Extract the [x, y] coordinate from the center of the cell holding the provided text.  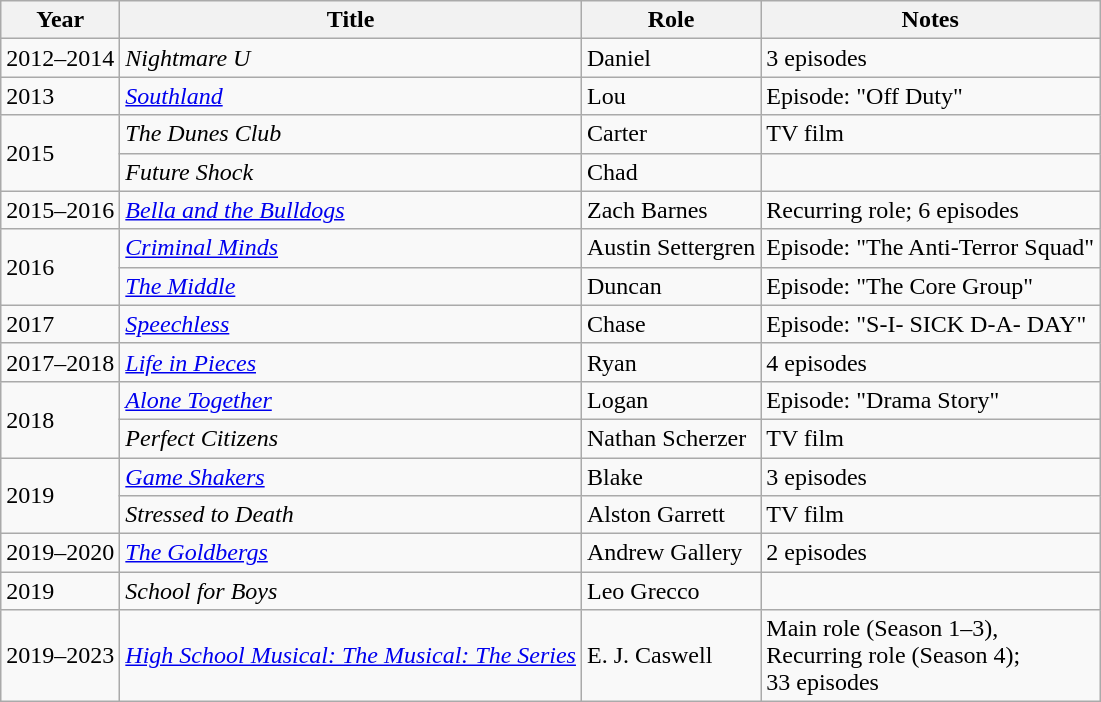
2016 [60, 267]
Logan [670, 400]
Episode: "The Core Group" [930, 286]
Criminal Minds [351, 248]
2018 [60, 419]
Stressed to Death [351, 515]
2 episodes [930, 553]
4 episodes [930, 362]
Andrew Gallery [670, 553]
2017 [60, 324]
Alston Garrett [670, 515]
Southland [351, 96]
High School Musical: The Musical: The Series [351, 656]
Recurring role; 6 episodes [930, 210]
Future Shock [351, 172]
Perfect Citizens [351, 438]
Leo Grecco [670, 591]
2015–2016 [60, 210]
Daniel [670, 58]
Speechless [351, 324]
Nightmare U [351, 58]
Austin Settergren [670, 248]
Life in Pieces [351, 362]
Episode: "The Anti-Terror Squad" [930, 248]
Episode: "S-I- SICK D-A- DAY" [930, 324]
Nathan Scherzer [670, 438]
The Goldbergs [351, 553]
School for Boys [351, 591]
Main role (Season 1–3),Recurring role (Season 4);33 episodes [930, 656]
2019–2023 [60, 656]
Title [351, 20]
Chad [670, 172]
The Dunes Club [351, 134]
Episode: "Drama Story" [930, 400]
Game Shakers [351, 477]
Carter [670, 134]
2012–2014 [60, 58]
Duncan [670, 286]
2019–2020 [60, 553]
Episode: "Off Duty" [930, 96]
Chase [670, 324]
Lou [670, 96]
Year [60, 20]
E. J. Caswell [670, 656]
Ryan [670, 362]
Bella and the Bulldogs [351, 210]
Alone Together [351, 400]
Blake [670, 477]
2015 [60, 153]
2017–2018 [60, 362]
Zach Barnes [670, 210]
2013 [60, 96]
Role [670, 20]
Notes [930, 20]
The Middle [351, 286]
